Locate the cell with the specified text and output its [x, y] center coordinate. 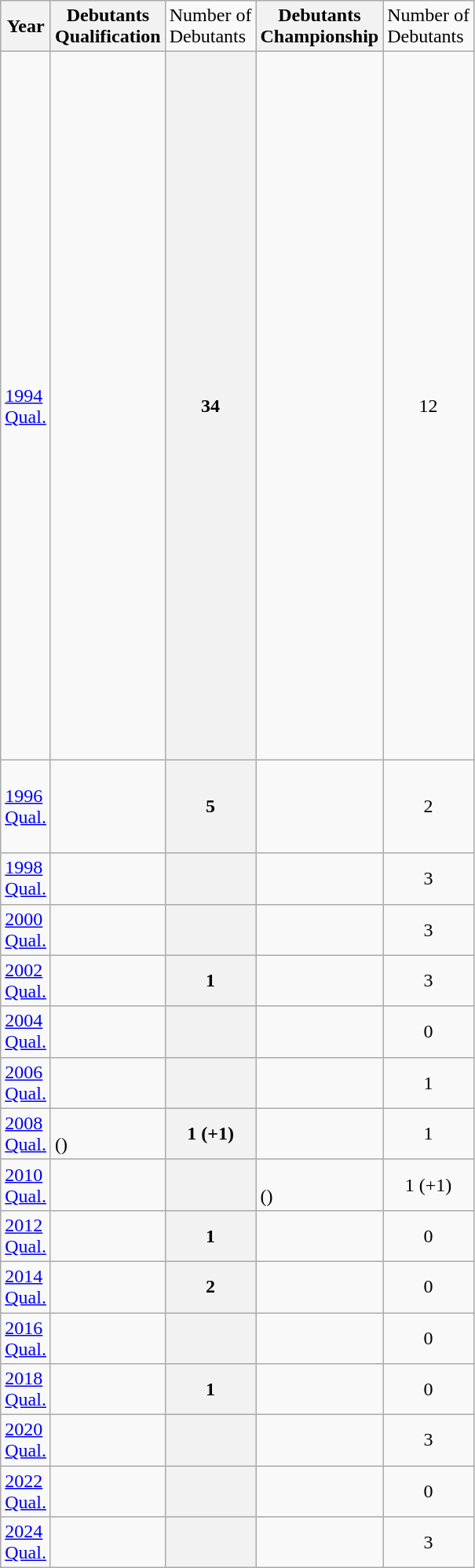
2014 Qual. [26, 1287]
5 [210, 807]
2016 Qual. [26, 1337]
Debutants Qualification [108, 27]
2002 Qual. [26, 981]
12 [429, 406]
Year [26, 27]
1994 Qual. [26, 406]
1996 Qual. [26, 807]
Debutants Championship [320, 27]
2018 Qual. [26, 1389]
2020 Qual. [26, 1441]
2022 Qual. [26, 1491]
2012 Qual. [26, 1235]
2000 Qual. [26, 929]
2004 Qual. [26, 1031]
2006 Qual. [26, 1083]
2010 Qual. [26, 1185]
2008 Qual. [26, 1133]
2024 Qual. [26, 1543]
34 [210, 406]
1998 Qual. [26, 879]
